From the cell containing the given text, extract its center point as (x, y) coordinate. 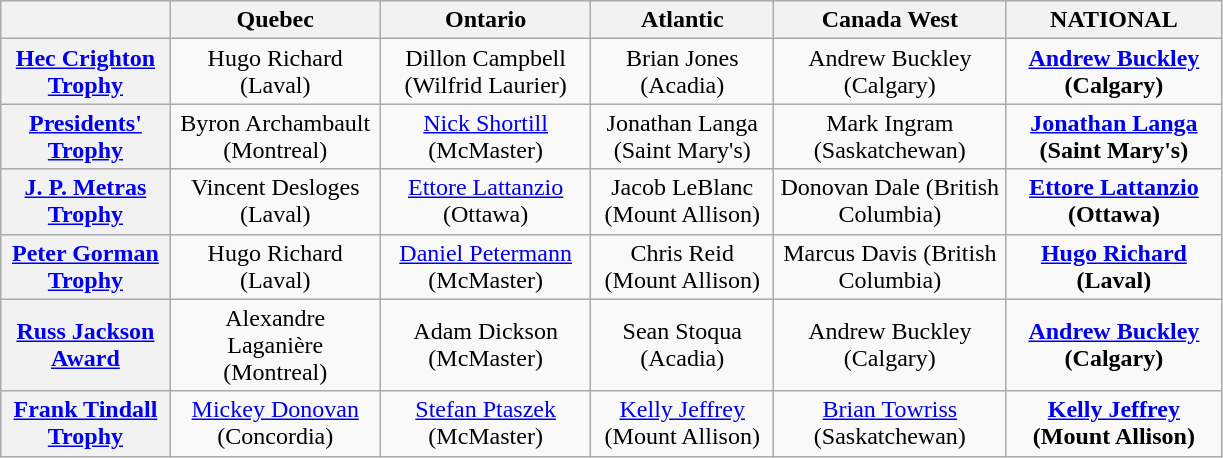
Byron Archambault (Montreal) (275, 136)
Alexandre Laganière (Montreal) (275, 345)
Jacob LeBlanc (Mount Allison) (682, 202)
Mickey Donovan (Concordia) (275, 424)
Brian Jones (Acadia) (682, 72)
Russ Jackson Award (86, 345)
Atlantic (682, 20)
Presidents' Trophy (86, 136)
Stefan Ptaszek (McMaster) (486, 424)
Chris Reid (Mount Allison) (682, 266)
Hec Crighton Trophy (86, 72)
J. P. Metras Trophy (86, 202)
Donovan Dale (British Columbia) (890, 202)
Canada West (890, 20)
Vincent Desloges (Laval) (275, 202)
Marcus Davis (British Columbia) (890, 266)
Frank Tindall Trophy (86, 424)
Dillon Campbell (Wilfrid Laurier) (486, 72)
Ontario (486, 20)
Brian Towriss (Saskatchewan) (890, 424)
NATIONAL (1114, 20)
Quebec (275, 20)
Daniel Petermann (McMaster) (486, 266)
Mark Ingram (Saskatchewan) (890, 136)
Adam Dickson (McMaster) (486, 345)
Nick Shortill (McMaster) (486, 136)
Sean Stoqua (Acadia) (682, 345)
Peter Gorman Trophy (86, 266)
